Locate the cell with the specified text and output its [x, y] center coordinate. 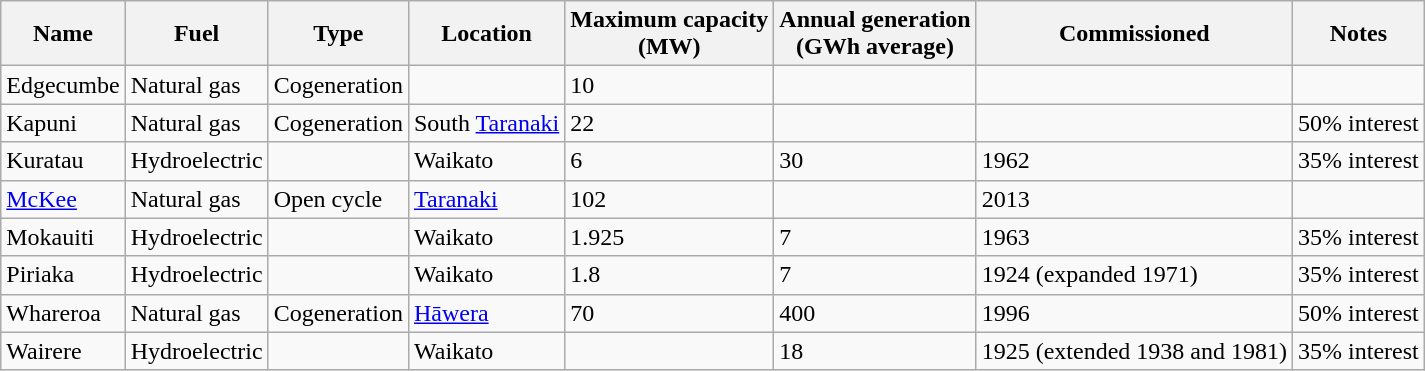
Location [486, 34]
1963 [1134, 237]
McKee [63, 199]
102 [670, 199]
1.8 [670, 275]
1924 (expanded 1971) [1134, 275]
1.925 [670, 237]
Whareroa [63, 313]
Taranaki [486, 199]
Maximum capacity (MW) [670, 34]
Name [63, 34]
6 [670, 161]
Kapuni [63, 123]
22 [670, 123]
30 [875, 161]
Fuel [196, 34]
Open cycle [338, 199]
70 [670, 313]
1996 [1134, 313]
Edgecumbe [63, 85]
Piriaka [63, 275]
Mokauiti [63, 237]
1925 (extended 1938 and 1981) [1134, 351]
Commissioned [1134, 34]
18 [875, 351]
Annual generation (GWh average) [875, 34]
1962 [1134, 161]
Wairere [63, 351]
Kuratau [63, 161]
Type [338, 34]
2013 [1134, 199]
400 [875, 313]
Notes [1359, 34]
Hāwera [486, 313]
South Taranaki [486, 123]
10 [670, 85]
